Search for the cell housing the specified text and yield its [X, Y] center coordinate. 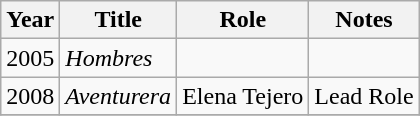
Notes [364, 20]
Hombres [118, 58]
Aventurera [118, 96]
Elena Tejero [243, 96]
Year [30, 20]
Role [243, 20]
Lead Role [364, 96]
2005 [30, 58]
2008 [30, 96]
Title [118, 20]
